Extract the (X, Y) coordinate from the center of the cell holding the provided text.  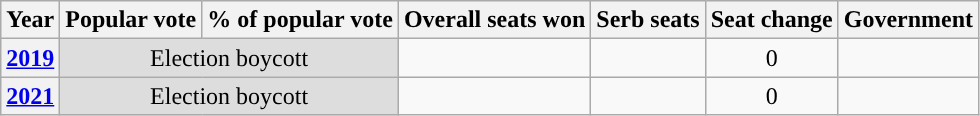
Overall seats won (494, 20)
Serb seats (648, 20)
Year (30, 20)
2019 (30, 58)
Government (908, 20)
Popular vote (131, 20)
2021 (30, 96)
% of popular vote (300, 20)
Seat change (772, 20)
